Provide the [X, Y] coordinate of the cell's center where the given text is located.  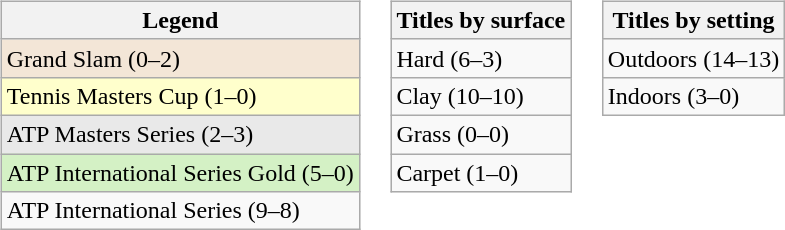
Titles by surface [481, 20]
Titles by setting [693, 20]
Carpet (1–0) [481, 173]
ATP International Series Gold (5–0) [180, 173]
Grass (0–0) [481, 134]
Legend [180, 20]
Hard (6–3) [481, 58]
Grand Slam (0–2) [180, 58]
Outdoors (14–13) [693, 58]
Clay (10–10) [481, 96]
Tennis Masters Cup (1–0) [180, 96]
ATP Masters Series (2–3) [180, 134]
Indoors (3–0) [693, 96]
ATP International Series (9–8) [180, 211]
